Determine the (x, y) coordinate at the center of the cell enclosing the given text.  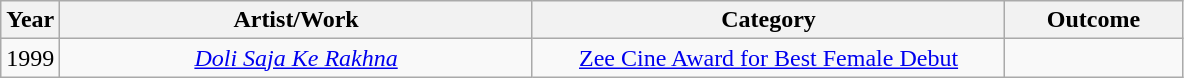
Zee Cine Award for Best Female Debut (768, 58)
Year (30, 20)
Artist/Work (296, 20)
Category (768, 20)
1999 (30, 58)
Outcome (1094, 20)
Doli Saja Ke Rakhna (296, 58)
